Capture the cell that displays the provided text and extract its [x, y] central coordinate. 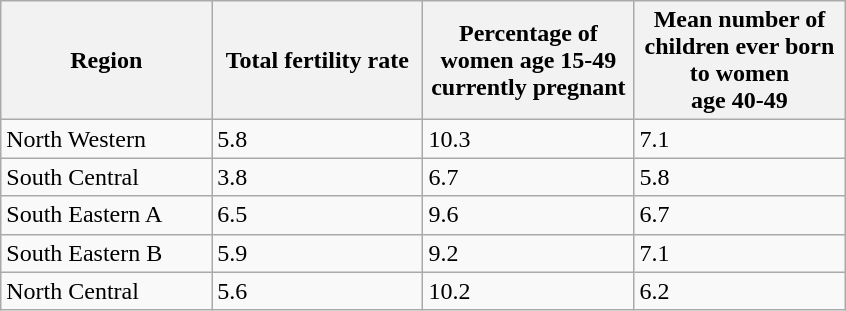
6.5 [318, 215]
5.6 [318, 291]
South Eastern A [106, 215]
Mean number of children ever born to womenage 40-49 [740, 60]
10.3 [528, 139]
South Eastern B [106, 253]
9.2 [528, 253]
North Western [106, 139]
North Central [106, 291]
Percentage of women age 15-49 currently pregnant [528, 60]
10.2 [528, 291]
South Central [106, 177]
9.6 [528, 215]
3.8 [318, 177]
6.2 [740, 291]
Region [106, 60]
5.9 [318, 253]
Total fertility rate [318, 60]
